Determine the (X, Y) coordinate at the center of the cell enclosing the given text.  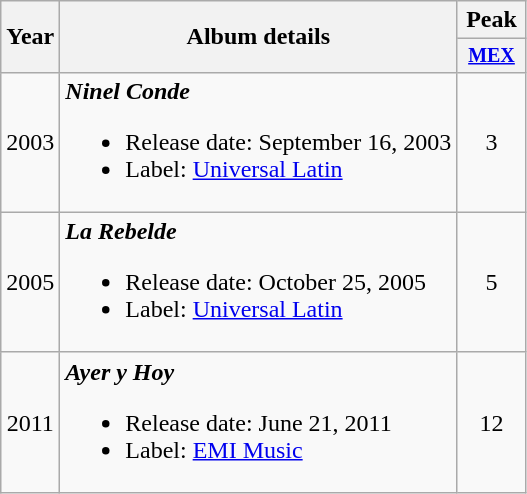
12 (492, 422)
3 (492, 142)
Ninel CondeRelease date: September 16, 2003Label: Universal Latin (258, 142)
2003 (30, 142)
La RebeldeRelease date: October 25, 2005Label: Universal Latin (258, 282)
Ayer y HoyRelease date: June 21, 2011Label: EMI Music (258, 422)
Peak (492, 20)
MEX (492, 56)
Year (30, 37)
2005 (30, 282)
Album details (258, 37)
2011 (30, 422)
5 (492, 282)
